Return the (x, y) coordinate for the center point of the cell that contains the specified text.  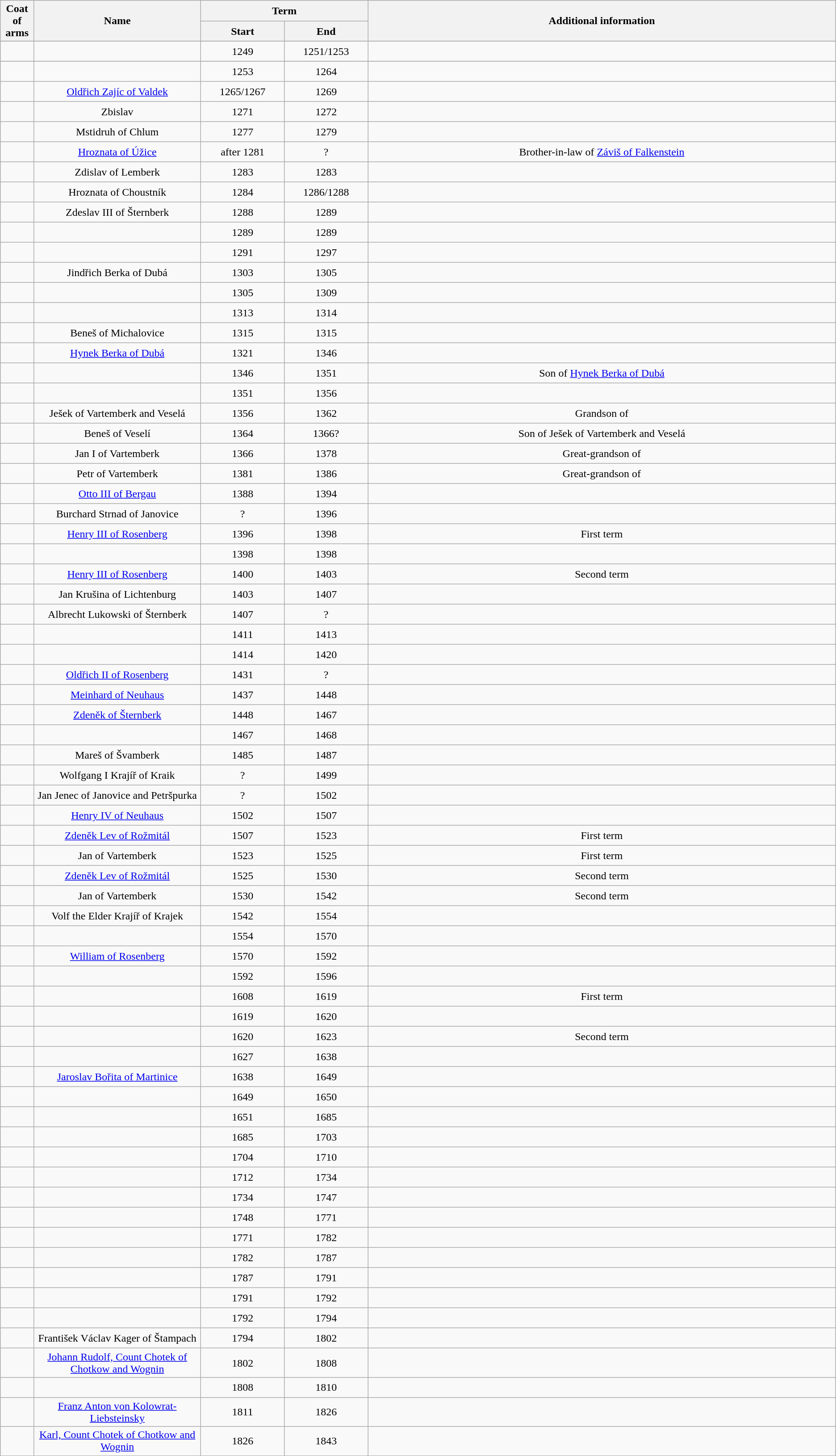
1596 (326, 977)
1431 (243, 675)
1499 (326, 776)
1704 (243, 1157)
Wolfgang I Krajíř of Kraik (117, 776)
1364 (243, 433)
1362 (326, 414)
1650 (326, 1097)
Johann Rudolf, Count Chotek of Chotkow and Wognin (117, 1363)
1265/1267 (243, 92)
Additional information (602, 21)
1623 (326, 1036)
František Václav Kager of Štampach (117, 1339)
1309 (326, 293)
1703 (326, 1137)
Mareš of Švamberk (117, 755)
1284 (243, 192)
Brother-in-law of Záviš of Falkenstein (602, 152)
1286/1288 (326, 192)
Franz Anton von Kolowrat-Liebsteinsky (117, 1412)
1388 (243, 494)
Son of Hynek Berka of Dubá (602, 373)
1747 (326, 1197)
Coat of arms (17, 21)
Name (117, 21)
Burchard Strnad of Janovice (117, 514)
End (326, 31)
1253 (243, 71)
1378 (326, 454)
Jan I of Vartemberk (117, 454)
Mstidruh of Chlum (117, 132)
Zdislav of Lemberk (117, 172)
1712 (243, 1178)
William of Rosenberg (117, 956)
1394 (326, 494)
Volf the Elder Krajíř of Krajek (117, 916)
1264 (326, 71)
Son of Ješek of Vartemberk and Veselá (602, 433)
Karl, Count Chotek of Chotkow and Wognin (117, 1441)
1288 (243, 213)
1651 (243, 1117)
1314 (326, 313)
Hynek Berka of Dubá (117, 353)
1843 (326, 1441)
1608 (243, 996)
Hroznata of Choustník (117, 192)
1414 (243, 655)
1251/1253 (326, 52)
1279 (326, 132)
1420 (326, 655)
1468 (326, 735)
1386 (326, 474)
1272 (326, 112)
Ješek of Vartemberk and Veselá (117, 414)
1269 (326, 92)
Start (243, 31)
1400 (243, 575)
1366? (326, 433)
Otto III of Bergau (117, 494)
Albrecht Lukowski of Šternberk (117, 615)
Jindřich Berka of Dubá (117, 273)
after 1281 (243, 152)
Term (284, 11)
1321 (243, 353)
Zbislav (117, 112)
Jan Jenec of Janovice and Petršpurka (117, 795)
1627 (243, 1057)
Meinhard of Neuhaus (117, 695)
1366 (243, 454)
Petr of Vartemberk (117, 474)
Grandson of (602, 414)
1811 (243, 1412)
Oldřich Zajíc of Valdek (117, 92)
1748 (243, 1218)
1810 (326, 1388)
1381 (243, 474)
Hroznata of Úžice (117, 152)
1487 (326, 755)
1291 (243, 253)
1271 (243, 112)
1437 (243, 695)
Jaroslav Bořita of Martinice (117, 1077)
1249 (243, 52)
Zdeslav III of Šternberk (117, 213)
1303 (243, 273)
Zdeněk of Šternberk (117, 715)
Oldřich II of Rosenberg (117, 675)
1411 (243, 634)
Henry IV of Neuhaus (117, 816)
Jan Krušina of Lichtenburg (117, 594)
Beneš of Veselí (117, 433)
1313 (243, 313)
1297 (326, 253)
Beneš of Michalovice (117, 333)
1277 (243, 132)
1485 (243, 755)
1710 (326, 1157)
1413 (326, 634)
